Scan for the cell matching the given text and deliver its (X, Y) coordinate at center. 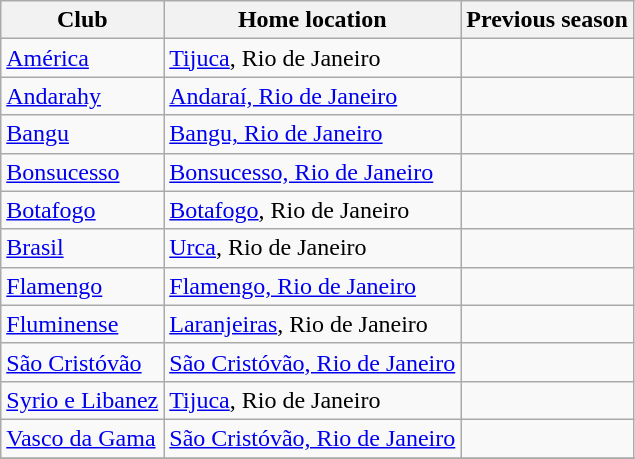
Botafogo (82, 210)
Bangu (82, 134)
Andaraí, Rio de Janeiro (312, 96)
Club (82, 20)
Andarahy (82, 96)
Vasco da Gama (82, 438)
América (82, 58)
Bonsucesso, Rio de Janeiro (312, 172)
Syrio e Libanez (82, 400)
Flamengo (82, 286)
Brasil (82, 248)
Flamengo, Rio de Janeiro (312, 286)
Laranjeiras, Rio de Janeiro (312, 324)
Bangu, Rio de Janeiro (312, 134)
Previous season (548, 20)
Home location (312, 20)
Urca, Rio de Janeiro (312, 248)
Botafogo, Rio de Janeiro (312, 210)
Bonsucesso (82, 172)
Fluminense (82, 324)
São Cristóvão (82, 362)
